Capture the cell that displays the provided text and extract its [x, y] central coordinate. 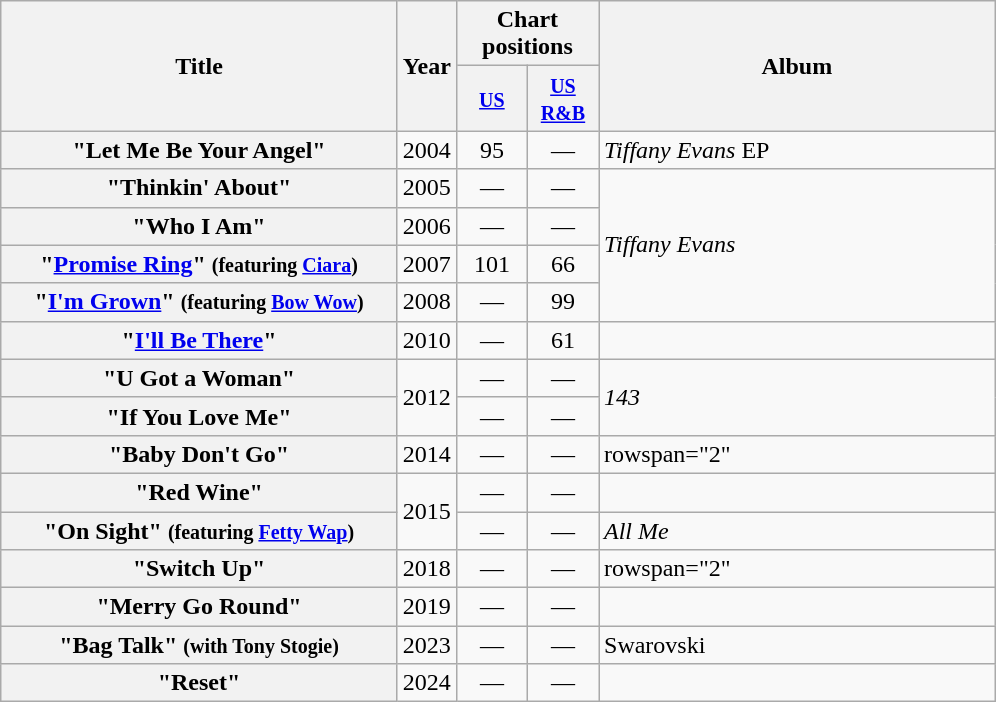
2012 [426, 397]
2018 [426, 569]
Chart positions [527, 34]
"Baby Don't Go" [200, 454]
2004 [426, 150]
"I'll Be There" [200, 340]
2006 [426, 226]
2023 [426, 645]
"Switch Up" [200, 569]
"If You Love Me" [200, 416]
2019 [426, 607]
66 [562, 264]
2008 [426, 302]
"Bag Talk" (with Tony Stogie) [200, 645]
US R&B [562, 98]
"Reset" [200, 683]
"U Got a Woman" [200, 378]
"Let Me Be Your Angel" [200, 150]
"Who I Am" [200, 226]
2010 [426, 340]
2015 [426, 511]
Title [200, 66]
"Red Wine" [200, 492]
"Promise Ring" (featuring Ciara) [200, 264]
Swarovski [796, 645]
95 [492, 150]
US [492, 98]
2024 [426, 683]
2014 [426, 454]
2005 [426, 188]
Year [426, 66]
Tiffany Evans EP [796, 150]
61 [562, 340]
143 [796, 397]
"I'm Grown" (featuring Bow Wow) [200, 302]
"On Sight" (featuring Fetty Wap) [200, 531]
"Thinkin' About" [200, 188]
99 [562, 302]
Album [796, 66]
101 [492, 264]
2007 [426, 264]
"Merry Go Round" [200, 607]
Tiffany Evans [796, 245]
All Me [796, 531]
